Pinpoint the cell where the given text exists, returning its (x, y) midpoint coordinate. 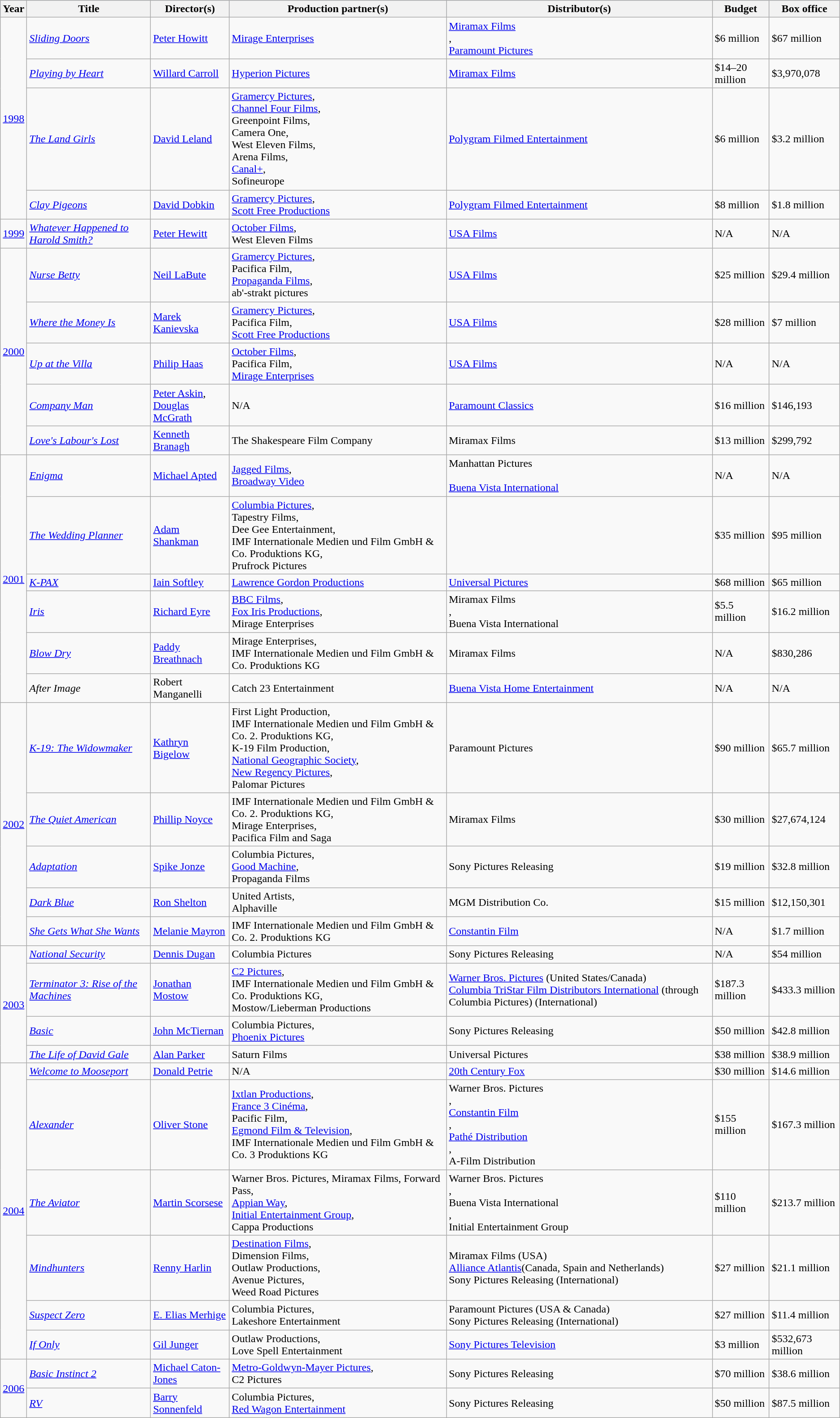
Gramercy Pictures,Pacifica Film,Propaganda Films,ab'-strakt pictures (338, 275)
Gramercy Pictures,Pacifica Film,Scott Free Productions (338, 322)
$433.3 million (804, 989)
$21.1 million (804, 1268)
$29.4 million (804, 275)
She Gets What She Wants (89, 931)
Miramax Films,Paramount Pictures (580, 38)
Nurse Betty (89, 275)
$11.4 million (804, 1315)
Mindhunters (89, 1268)
$14–20 million (740, 74)
Basic (89, 1031)
Richard Eyre (190, 612)
Phillip Noyce (190, 820)
$27,674,124 (804, 820)
Constantin Film (580, 931)
Martin Scorsese (190, 1203)
$15 million (740, 902)
Spike Jonze (190, 867)
Metro-Goldwyn-Mayer Pictures,C2 Pictures (338, 1374)
Enigma (89, 475)
Columbia Pictures (338, 954)
John McTiernan (190, 1031)
October Films,West Eleven Films (338, 233)
$54 million (804, 954)
Donald Petrie (190, 1071)
$90 million (740, 748)
Peter Askin,Douglas McGrath (190, 405)
$830,286 (804, 653)
Marek Kanievska (190, 322)
Iain Softley (190, 583)
Paramount Pictures (USA & Canada)Sony Pictures Releasing (International) (580, 1315)
Ixtlan Productions,France 3 Cinéma,Pacific Film,Egmond Film & Television,IMF Internationale Medien und Film GmbH & Co. 3 Produktions KG (338, 1124)
$3.2 million (804, 139)
$187.3 million (740, 989)
20th Century Fox (580, 1071)
$65 million (804, 583)
$146,193 (804, 405)
Whatever Happened to Harold Smith? (89, 233)
Sony Pictures Television (580, 1345)
Columbia Pictures, Lakeshore Entertainment (338, 1315)
Oliver Stone (190, 1124)
Distributor(s) (580, 9)
Mirage Enterprises (338, 38)
Dark Blue (89, 902)
Willard Carroll (190, 74)
Peter Hewitt (190, 233)
$25 million (740, 275)
Paddy Breathnach (190, 653)
Destination Films,Dimension Films,Outlaw Productions,Avenue Pictures,Weed Road Pictures (338, 1268)
$167.3 million (804, 1124)
$8 million (740, 205)
Alan Parker (190, 1054)
$68 million (740, 583)
2006 (13, 1388)
$95 million (804, 535)
Columbia Pictures,Tapestry Films,Dee Gee Entertainment,IMF Internationale Medien und Film GmbH & Co. Produktions KG,Prufrock Pictures (338, 535)
Where the Money Is (89, 322)
Miramax Films,Buena Vista International (580, 612)
$67 million (804, 38)
The Wedding Planner (89, 535)
BBC Films,Fox Iris Productions,Mirage Enterprises (338, 612)
2000 (13, 351)
Love's Labour's Lost (89, 440)
$110 million (740, 1203)
Paramount Classics (580, 405)
Warner Bros. Pictures,Constantin Film,Pathé Distribution,A-Film Distribution (580, 1124)
Blow Dry (89, 653)
$35 million (740, 535)
$16.2 million (804, 612)
$213.7 million (804, 1203)
Michael Apted (190, 475)
After Image (89, 689)
Michael Caton-Jones (190, 1374)
$3 million (740, 1345)
David Dobkin (190, 205)
Jagged Films,Broadway Video (338, 475)
Terminator 3: Rise of the Machines (89, 989)
2002 (13, 824)
K-19: The Widowmaker (89, 748)
1998 (13, 119)
$87.5 million (804, 1403)
Dennis Dugan (190, 954)
C2 Pictures,IMF Internationale Medien und Film GmbH & Co. Produktions KG,Mostow/Lieberman Productions (338, 989)
Paramount Pictures (580, 748)
MGM Distribution Co. (580, 902)
Playing by Heart (89, 74)
E. Elias Merhige (190, 1315)
$299,792 (804, 440)
2004 (13, 1211)
$13 million (740, 440)
K-PAX (89, 583)
$16 million (740, 405)
Warner Bros. Pictures (United States/Canada)Columbia TriStar Film Distributors International (through Columbia Pictures) (International) (580, 989)
$38 million (740, 1054)
IMF Internationale Medien und Film GmbH & Co. 2. Produktions KG (338, 931)
$155 million (740, 1124)
$42.8 million (804, 1031)
Kenneth Branagh (190, 440)
Adaptation (89, 867)
Philip Haas (190, 364)
$7 million (804, 322)
Melanie Mayron (190, 931)
Saturn Films (338, 1054)
$28 million (740, 322)
Basic Instinct 2 (89, 1374)
Welcome to Mooseport (89, 1071)
$65.7 million (804, 748)
Mirage Enterprises,IMF Internationale Medien und Film GmbH & Co. Produktions KG (338, 653)
National Security (89, 954)
$532,673 million (804, 1345)
Clay Pigeons (89, 205)
$1.7 million (804, 931)
Director(s) (190, 9)
$38.9 million (804, 1054)
Robert Manganelli (190, 689)
Budget (740, 9)
Lawrence Gordon Productions (338, 583)
$12,150,301 (804, 902)
Sliding Doors (89, 38)
Iris (89, 612)
Outlaw Productions,Love Spell Entertainment (338, 1345)
Columbia Pictures,Red Wagon Entertainment (338, 1403)
$38.6 million (804, 1374)
$1.8 million (804, 205)
Production partner(s) (338, 9)
Year (13, 9)
1999 (13, 233)
The Quiet American (89, 820)
Neil LaBute (190, 275)
$19 million (740, 867)
Ron Shelton (190, 902)
David Leland (190, 139)
Box office (804, 9)
2003 (13, 1004)
Buena Vista Home Entertainment (580, 689)
$70 million (740, 1374)
Suspect Zero (89, 1315)
2001 (13, 579)
$32.8 million (804, 867)
October Films,Pacifica Film,Mirage Enterprises (338, 364)
Manhattan PicturesBuena Vista International (580, 475)
Alexander (89, 1124)
Gramercy Pictures,Channel Four Films,Greenpoint Films,Camera One,West Eleven Films,Arena Films,Canal+,Sofineurope (338, 139)
Jonathan Mostow (190, 989)
Columbia Pictures,Good Machine,Propaganda Films (338, 867)
Adam Shankman (190, 535)
Up at the Villa (89, 364)
$14.6 million (804, 1071)
The Shakespeare Film Company (338, 440)
Warner Bros. Pictures,Buena Vista International,Initial Entertainment Group (580, 1203)
Barry Sonnenfeld (190, 1403)
Kathryn Bigelow (190, 748)
The Land Girls (89, 139)
Warner Bros. Pictures, Miramax Films, Forward Pass,Appian Way,Initial Entertainment Group,Cappa Productions (338, 1203)
If Only (89, 1345)
Renny Harlin (190, 1268)
IMF Internationale Medien und Film GmbH & Co. 2. Produktions KG,Mirage Enterprises,Pacifica Film and Saga (338, 820)
$5.5 million (740, 612)
$3,970,078 (804, 74)
Columbia Pictures,Phoenix Pictures (338, 1031)
Gil Junger (190, 1345)
Hyperion Pictures (338, 74)
Catch 23 Entertainment (338, 689)
Peter Howitt (190, 38)
RV (89, 1403)
Miramax Films (USA)Alliance Atlantis(Canada, Spain and Netherlands)Sony Pictures Releasing (International) (580, 1268)
Gramercy Pictures,Scott Free Productions (338, 205)
Title (89, 9)
Company Man (89, 405)
The Life of David Gale (89, 1054)
United Artists,Alphaville (338, 902)
The Aviator (89, 1203)
